Return the [x, y] coordinate for the center point of the cell that contains the specified text.  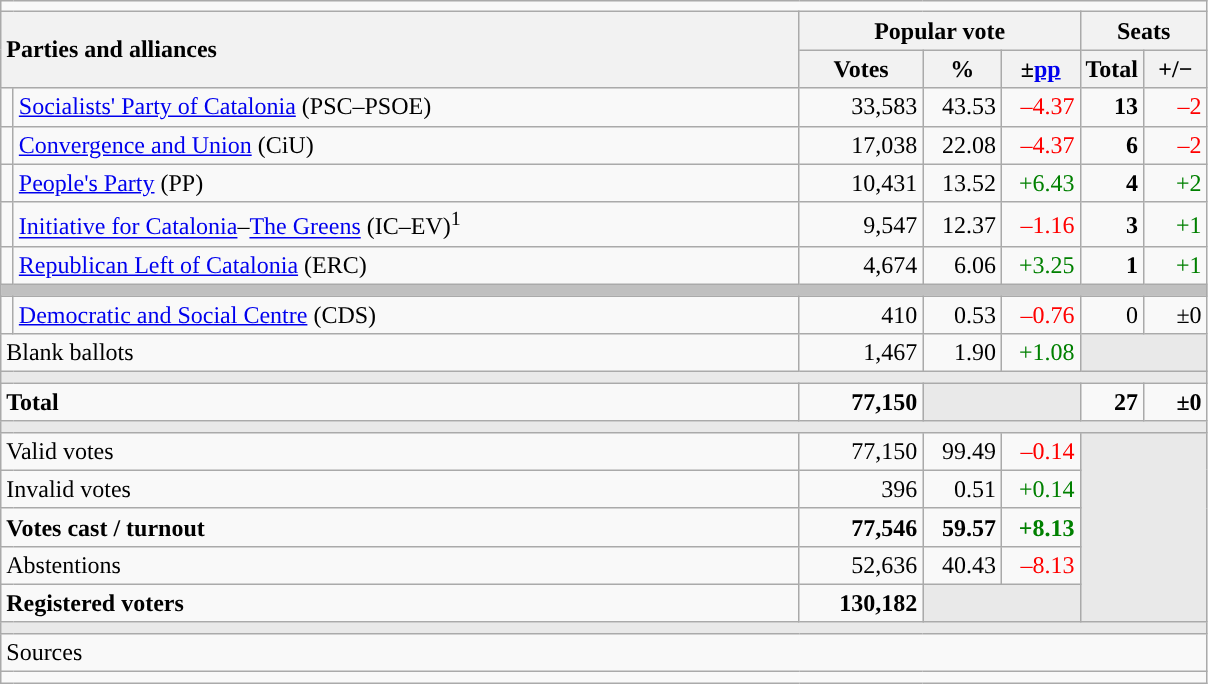
4,674 [861, 266]
+1.08 [1040, 353]
0.51 [962, 489]
52,636 [861, 565]
9,547 [861, 224]
People's Party (PP) [406, 183]
–0.76 [1040, 315]
59.57 [962, 527]
+8.13 [1040, 527]
±pp [1040, 69]
1,467 [861, 353]
6.06 [962, 266]
Invalid votes [400, 489]
Votes [861, 69]
Parties and alliances [400, 50]
99.49 [962, 451]
12.37 [962, 224]
+6.43 [1040, 183]
22.08 [962, 145]
396 [861, 489]
17,038 [861, 145]
Sources [604, 652]
130,182 [861, 603]
13.52 [962, 183]
6 [1112, 145]
Initiative for Catalonia–The Greens (IC–EV)1 [406, 224]
–1.16 [1040, 224]
Democratic and Social Centre (CDS) [406, 315]
40.43 [962, 565]
3 [1112, 224]
–8.13 [1040, 565]
1.90 [962, 353]
Abstentions [400, 565]
4 [1112, 183]
Blank ballots [400, 353]
10,431 [861, 183]
Votes cast / turnout [400, 527]
Registered voters [400, 603]
13 [1112, 107]
43.53 [962, 107]
+/− [1176, 69]
0.53 [962, 315]
Popular vote [940, 31]
+2 [1176, 183]
+3.25 [1040, 266]
410 [861, 315]
Convergence and Union (CiU) [406, 145]
% [962, 69]
27 [1112, 402]
77,546 [861, 527]
Republican Left of Catalonia (ERC) [406, 266]
–0.14 [1040, 451]
33,583 [861, 107]
0 [1112, 315]
+0.14 [1040, 489]
Socialists' Party of Catalonia (PSC–PSOE) [406, 107]
Valid votes [400, 451]
1 [1112, 266]
Seats [1144, 31]
